Return [X, Y] of the center of cell containing provided text 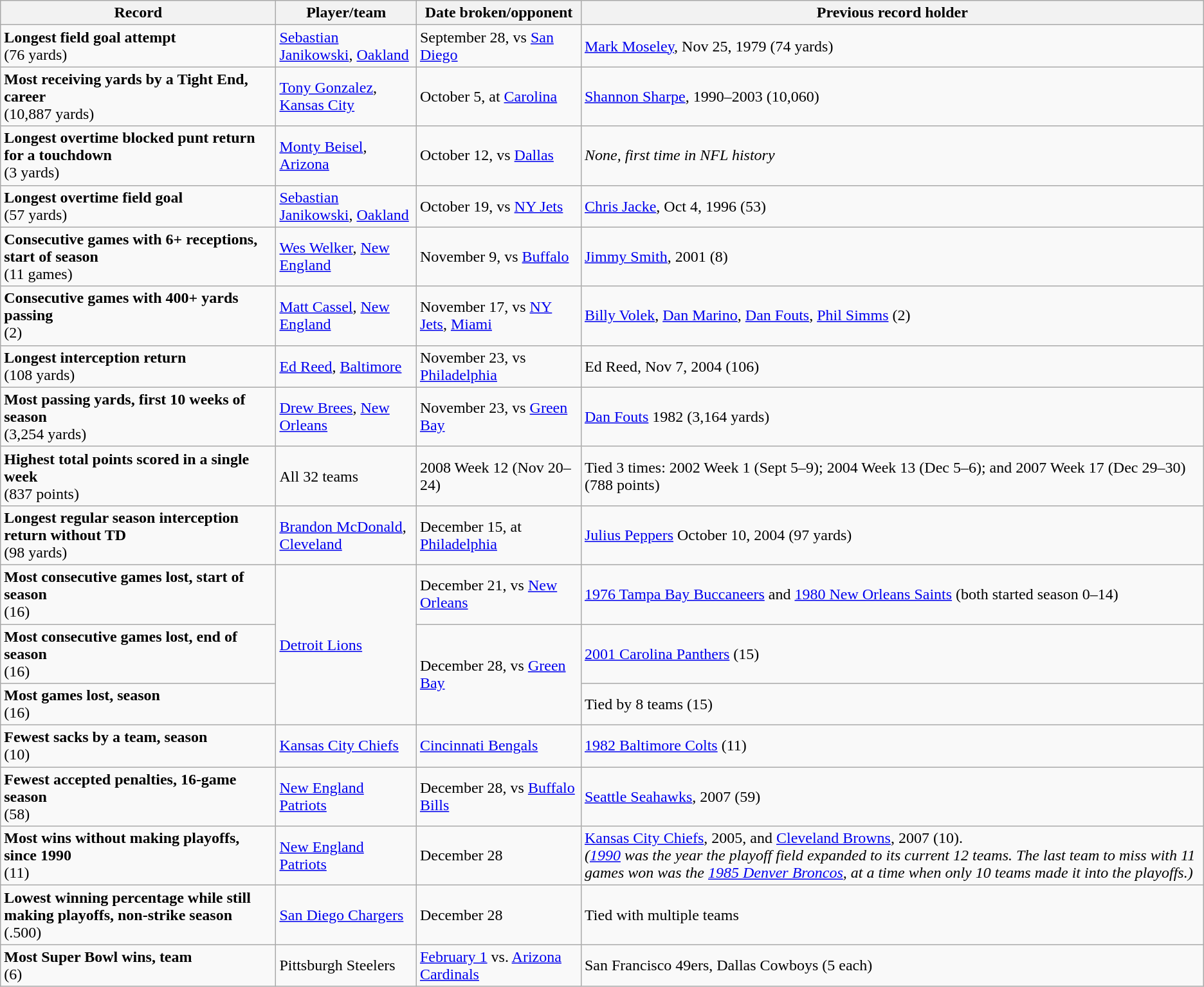
Longest field goal attempt (76 yards) [138, 46]
Julius Peppers October 10, 2004 (97 yards) [892, 535]
Most games lost, season(16) [138, 705]
Ed Reed, Nov 7, 2004 (106) [892, 367]
Drew Brees, New Orleans [346, 417]
All 32 teams [346, 476]
Previous record holder [892, 13]
December 28, vs Green Bay [498, 674]
Tony Gonzalez, Kansas City [346, 96]
October 12, vs Dallas [498, 156]
November 9, vs Buffalo [498, 257]
Pittsburgh Steelers [346, 966]
Consecutive games with 400+ yards passing (2) [138, 316]
Most consecutive games lost, start of season(16) [138, 594]
1982 Baltimore Colts (11) [892, 746]
1976 Tampa Bay Buccaneers and 1980 New Orleans Saints (both started season 0–14) [892, 594]
Highest total points scored in a single week (837 points) [138, 476]
Longest interception return (108 yards) [138, 367]
Shannon Sharpe, 1990–2003 (10,060) [892, 96]
Ed Reed, Baltimore [346, 367]
2008 Week 12 (Nov 20–24) [498, 476]
Kansas City Chiefs [346, 746]
Most passing yards, first 10 weeks of season (3,254 yards) [138, 417]
October 5, at Carolina [498, 96]
December 28, vs Buffalo Bills [498, 797]
Seattle Seahawks, 2007 (59) [892, 797]
Longest regular season interception return without TD (98 yards) [138, 535]
Lowest winning percentage while still making playoffs, non-strike season (.500) [138, 915]
Most consecutive games lost, end of season(16) [138, 653]
Detroit Lions [346, 644]
November 17, vs NY Jets, Miami [498, 316]
Tied with multiple teams [892, 915]
Most receiving yards by a Tight End, career (10,887 yards) [138, 96]
Dan Fouts 1982 (3,164 yards) [892, 417]
September 28, vs San Diego [498, 46]
Fewest accepted penalties, 16-game season(58) [138, 797]
December 15, at Philadelphia [498, 535]
None, first time in NFL history [892, 156]
Billy Volek, Dan Marino, Dan Fouts, Phil Simms (2) [892, 316]
November 23, vs Green Bay [498, 417]
Tied by 8 teams (15) [892, 705]
Monty Beisel, Arizona [346, 156]
Wes Welker, New England [346, 257]
Fewest sacks by a team, season(10) [138, 746]
October 19, vs NY Jets [498, 206]
December 21, vs New Orleans [498, 594]
Player/team [346, 13]
Matt Cassel, New England [346, 316]
Record [138, 13]
February 1 vs. Arizona Cardinals [498, 966]
Most wins without making playoffs, since 1990(11) [138, 856]
San Diego Chargers [346, 915]
Chris Jacke, Oct 4, 1996 (53) [892, 206]
2001 Carolina Panthers (15) [892, 653]
Consecutive games with 6+ receptions, start of season (11 games) [138, 257]
Tied 3 times: 2002 Week 1 (Sept 5–9); 2004 Week 13 (Dec 5–6); and 2007 Week 17 (Dec 29–30) (788 points) [892, 476]
Date broken/opponent [498, 13]
Longest overtime field goal (57 yards) [138, 206]
Mark Moseley, Nov 25, 1979 (74 yards) [892, 46]
Brandon McDonald, Cleveland [346, 535]
Longest overtime blocked punt return for a touchdown (3 yards) [138, 156]
Most Super Bowl wins, team(6) [138, 966]
Jimmy Smith, 2001 (8) [892, 257]
November 23, vs Philadelphia [498, 367]
Cincinnati Bengals [498, 746]
San Francisco 49ers, Dallas Cowboys (5 each) [892, 966]
